Capture the cell that displays the provided text and extract its [X, Y] central coordinate. 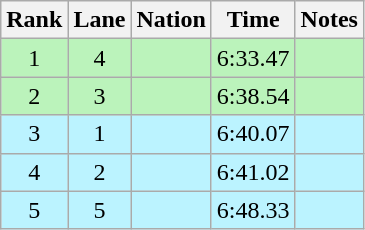
6:48.33 [253, 210]
6:41.02 [253, 172]
Time [253, 20]
Lane [100, 20]
Notes [329, 20]
6:40.07 [253, 134]
6:33.47 [253, 58]
Rank [34, 20]
6:38.54 [253, 96]
Nation [171, 20]
